Identify which cell holds the provided text, then report its [X, Y] central coordinate. 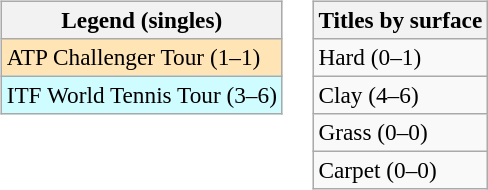
Hard (0–1) [400, 57]
Clay (4–6) [400, 95]
ITF World Tennis Tour (3–6) [142, 95]
Legend (singles) [142, 20]
Carpet (0–0) [400, 171]
ATP Challenger Tour (1–1) [142, 57]
Titles by surface [400, 20]
Grass (0–0) [400, 133]
